Identify which cell holds the provided text, then report its [x, y] central coordinate. 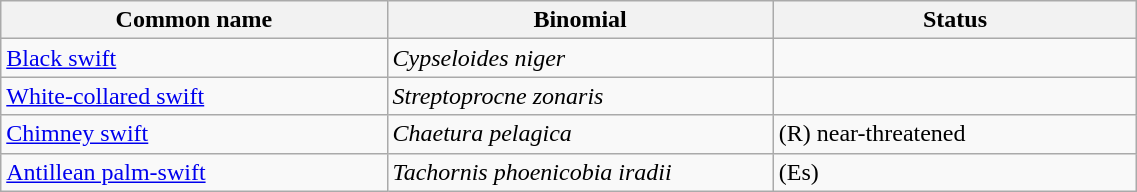
Antillean palm-swift [194, 172]
White-collared swift [194, 96]
Black swift [194, 58]
Common name [194, 20]
Streptoprocne zonaris [580, 96]
Status [955, 20]
Chimney swift [194, 134]
Cypseloides niger [580, 58]
Binomial [580, 20]
(Es) [955, 172]
(R) near-threatened [955, 134]
Tachornis phoenicobia iradii [580, 172]
Chaetura pelagica [580, 134]
